For the text-containing cell, return its midpoint in (x, y) coordinate format. 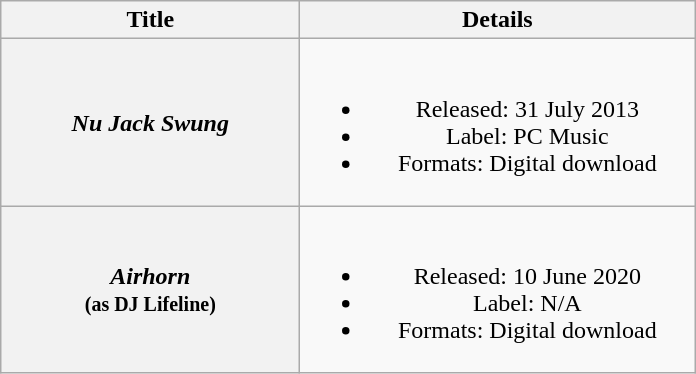
Released: 10 June 2020Label: N/AFormats: Digital download (498, 290)
Details (498, 20)
Airhorn (as DJ Lifeline) (150, 290)
Released: 31 July 2013Label: PC MusicFormats: Digital download (498, 122)
Title (150, 20)
Nu Jack Swung (150, 122)
